Output the (X, Y) coordinate of the center of the cell containing the given text.  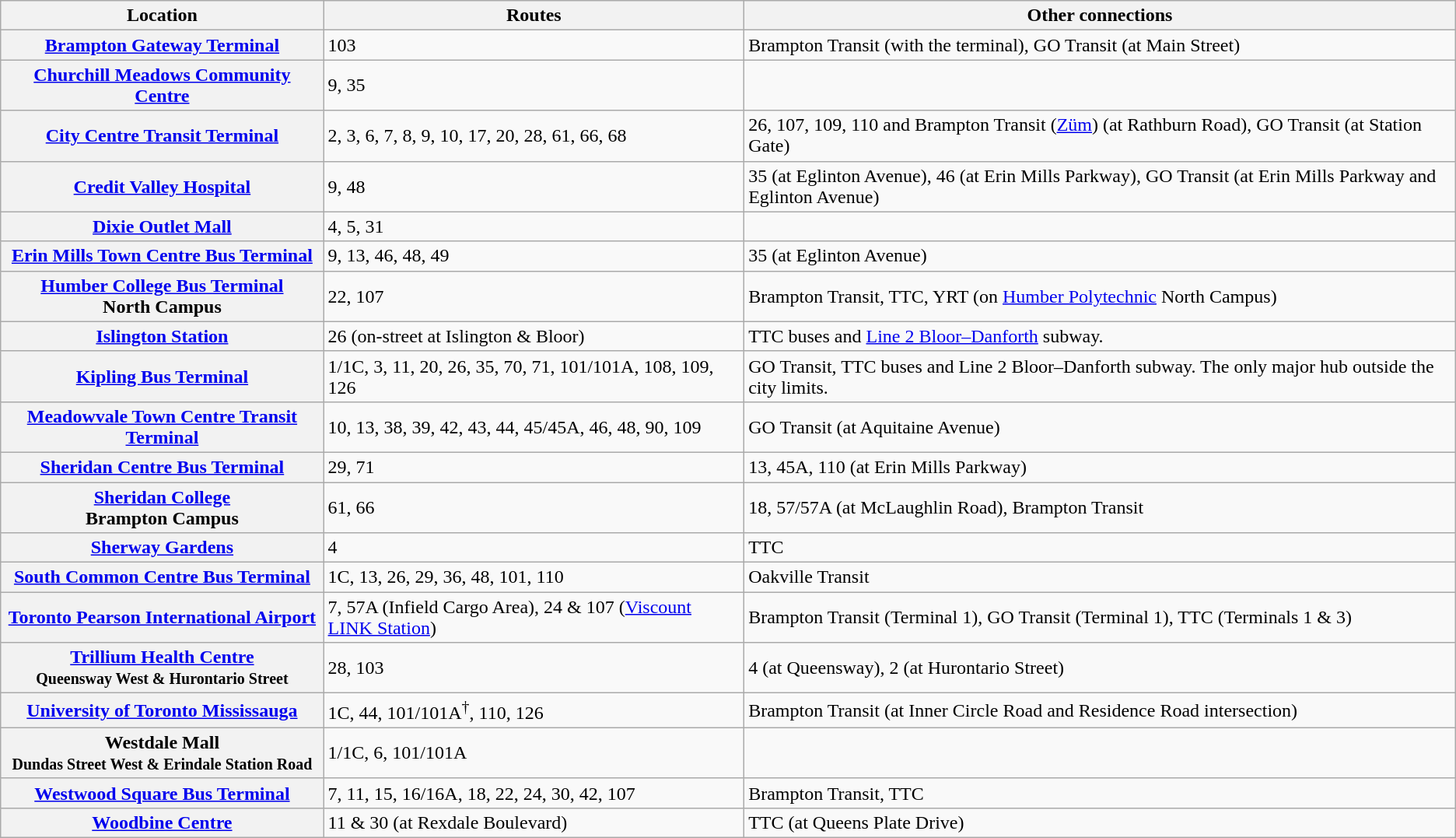
Brampton Transit (Terminal 1), GO Transit (Terminal 1), TTC (Terminals 1 & 3) (1100, 618)
29, 71 (534, 467)
Brampton Transit, TTC, YRT (on Humber Polytechnic North Campus) (1100, 296)
Erin Mills Town Centre Bus Terminal (162, 256)
Kipling Bus Terminal (162, 377)
Brampton Transit (at Inner Circle Road and Residence Road intersection) (1100, 711)
4 (534, 548)
Oakville Transit (1100, 577)
Westdale MallDundas Street West & Erindale Station Road (162, 753)
Dixie Outlet Mall (162, 226)
2, 3, 6, 7, 8, 9, 10, 17, 20, 28, 61, 66, 68 (534, 135)
Woodbine Centre (162, 822)
9, 48 (534, 187)
9, 35 (534, 86)
Other connections (1100, 16)
Brampton Transit, TTC (1100, 793)
4, 5, 31 (534, 226)
GO Transit, TTC buses and Line 2 Bloor–Danforth subway. The only major hub outside the city limits. (1100, 377)
University of Toronto Mississauga (162, 711)
Trillium Health CentreQueensway West & Hurontario Street (162, 668)
61, 66 (534, 507)
Churchill Meadows Community Centre (162, 86)
South Common Centre Bus Terminal (162, 577)
City Centre Transit Terminal (162, 135)
Toronto Pearson International Airport (162, 618)
TTC (at Queens Plate Drive) (1100, 822)
Sherway Gardens (162, 548)
GO Transit (at Aquitaine Avenue) (1100, 426)
22, 107 (534, 296)
9, 13, 46, 48, 49 (534, 256)
Sheridan Centre Bus Terminal (162, 467)
Routes (534, 16)
28, 103 (534, 668)
103 (534, 45)
13, 45A, 110 (at Erin Mills Parkway) (1100, 467)
10, 13, 38, 39, 42, 43, 44, 45/45A, 46, 48, 90, 109 (534, 426)
TTC buses and Line 2 Bloor–Danforth subway. (1100, 336)
1/1C, 6, 101/101A (534, 753)
Brampton Gateway Terminal (162, 45)
11 & 30 (at Rexdale Boulevard) (534, 822)
1/1C, 3, 11, 20, 26, 35, 70, 71, 101/101A, 108, 109, 126 (534, 377)
Meadowvale Town Centre Transit Terminal (162, 426)
Brampton Transit (with the terminal), GO Transit (at Main Street) (1100, 45)
1C, 13, 26, 29, 36, 48, 101, 110 (534, 577)
7, 57A (Infield Cargo Area), 24 & 107 (Viscount LINK Station) (534, 618)
Westwood Square Bus Terminal (162, 793)
Location (162, 16)
1C, 44, 101/101A†, 110, 126 (534, 711)
Sheridan CollegeBrampton Campus (162, 507)
Credit Valley Hospital (162, 187)
7, 11, 15, 16/16A, 18, 22, 24, 30, 42, 107 (534, 793)
Islington Station (162, 336)
26, 107, 109, 110 and Brampton Transit (Züm) (at Rathburn Road), GO Transit (at Station Gate) (1100, 135)
35 (at Eglinton Avenue), 46 (at Erin Mills Parkway), GO Transit (at Erin Mills Parkway and Eglinton Avenue) (1100, 187)
TTC (1100, 548)
35 (at Eglinton Avenue) (1100, 256)
18, 57/57A (at McLaughlin Road), Brampton Transit (1100, 507)
4 (at Queensway), 2 (at Hurontario Street) (1100, 668)
Humber College Bus TerminalNorth Campus (162, 296)
26 (on-street at Islington & Bloor) (534, 336)
